Search for the cell housing the specified text and yield its [x, y] center coordinate. 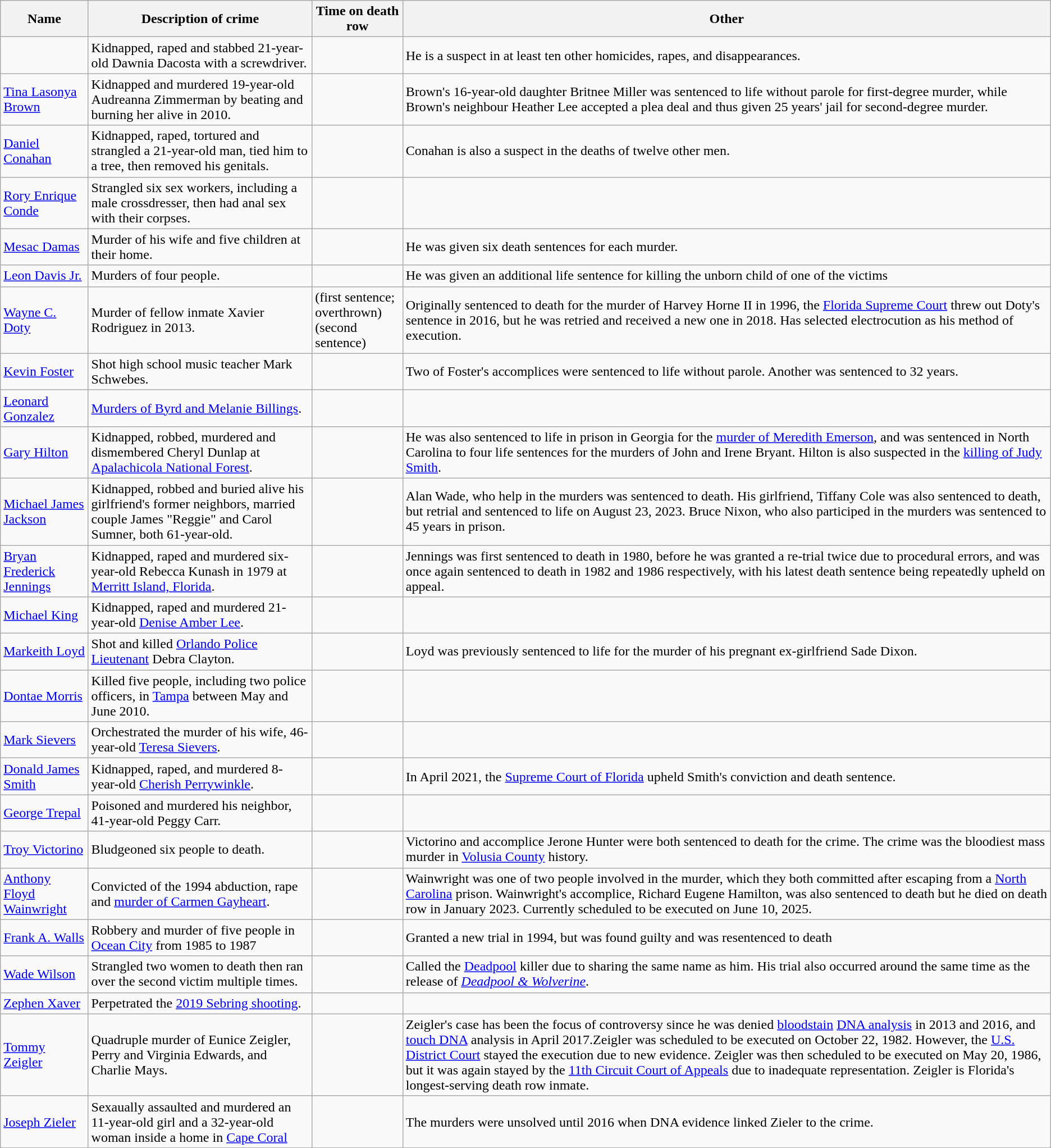
Murders of four people. [200, 276]
Victorino and accomplice Jerone Hunter were both sentenced to death for the crime. The crime was the bloodiest mass murder in Volusia County history. [726, 849]
Shot high school music teacher Mark Schwebes. [200, 372]
Troy Victorino [44, 849]
Rory Enrique Conde [44, 203]
Murder of his wife and five children at their home. [200, 247]
Loyd was previously sentenced to life for the murder of his pregnant ex-girlfriend Sade Dixon. [726, 652]
Kidnapped, raped, tortured and strangled a 21-year-old man, tied him to a tree, then removed his genitals. [200, 151]
Quadruple murder of Eunice Zeigler, Perry and Virginia Edwards, and Charlie Mays. [200, 1055]
Convicted of the 1994 abduction, rape and murder of Carmen Gayheart. [200, 894]
Poisoned and murdered his neighbor, 41-year-old Peggy Carr. [200, 813]
Kidnapped, raped and stabbed 21-year-old Dawnia Dacosta with a screwdriver. [200, 55]
Kidnapped and murdered 19-year-old Audreanna Zimmerman by beating and burning her alive in 2010. [200, 99]
Wayne C. Doty [44, 320]
Markeith Loyd [44, 652]
Time on death row [357, 19]
He was given an additional life sentence for killing the unborn child of one of the victims [726, 276]
Daniel Conahan [44, 151]
Wade Wilson [44, 974]
Robbery and murder of five people in Ocean City from 1985 to 1987 [200, 938]
(first sentence; overthrown) (second sentence) [357, 320]
Killed five people, including two police officers, in Tampa between May and June 2010. [200, 696]
Strangled two women to death then ran over the second victim multiple times. [200, 974]
The murders were unsolved until 2016 when DNA evidence linked Zieler to the crime. [726, 1122]
He was given six death sentences for each murder. [726, 247]
Kevin Foster [44, 372]
Murders of Byrd and Melanie Billings. [200, 408]
Murder of fellow inmate Xavier Rodriguez in 2013. [200, 320]
Two of Foster's accomplices were sentenced to life without parole. Another was sentenced to 32 years. [726, 372]
Tina Lasonya Brown [44, 99]
Granted a new trial in 1994, but was found guilty and was resentenced to death [726, 938]
Bryan Frederick Jennings [44, 571]
Mark Sievers [44, 740]
Leon Davis Jr. [44, 276]
Strangled six sex workers, including a male crossdresser, then had anal sex with their corpses. [200, 203]
Anthony Floyd Wainwright [44, 894]
Gary Hilton [44, 452]
Kidnapped, raped and murdered 21-year-old Denise Amber Lee. [200, 616]
Tommy Zeigler [44, 1055]
Zephen Xaver [44, 1003]
Kidnapped, robbed and buried alive his girlfriend's former neighbors, married couple James "Reggie" and Carol Sumner, both 61-year-old. [200, 511]
Perpetrated the 2019 Sebring shooting. [200, 1003]
George Trepal [44, 813]
Kidnapped, raped, and murdered 8-year-old Cherish Perrywinkle. [200, 776]
Kidnapped, robbed, murdered and dismembered Cheryl Dunlap at Apalachicola National Forest. [200, 452]
Conahan is also a suspect in the deaths of twelve other men. [726, 151]
Leonard Gonzalez [44, 408]
Dontae Morris [44, 696]
Kidnapped, raped and murdered six-year-old Rebecca Kunash in 1979 at Merritt Island, Florida. [200, 571]
Michael James Jackson [44, 511]
Description of crime [200, 19]
Called the Deadpool killer due to sharing the same name as him. His trial also occurred around the same time as the release of Deadpool & Wolverine. [726, 974]
Frank A. Walls [44, 938]
Bludgeoned six people to death. [200, 849]
Other [726, 19]
Mesac Damas [44, 247]
Shot and killed Orlando Police Lieutenant Debra Clayton. [200, 652]
Donald James Smith [44, 776]
He is a suspect in at least ten other homicides, rapes, and disappearances. [726, 55]
Joseph Zieler [44, 1122]
Orchestrated the murder of his wife, 46-year-old Teresa Sievers. [200, 740]
Name [44, 19]
Michael King [44, 616]
In April 2021, the Supreme Court of Florida upheld Smith's conviction and death sentence. [726, 776]
Sexaually assaulted and murdered an 11-year-old girl and a 32-year-old woman inside a home in Cape Coral [200, 1122]
